Provide the [X, Y] coordinate of the cell's center where the given text is located.  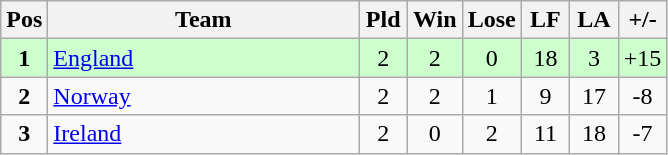
17 [594, 96]
LA [594, 20]
Norway [204, 96]
-7 [642, 134]
+/- [642, 20]
Win [434, 20]
England [204, 58]
9 [546, 96]
-8 [642, 96]
Team [204, 20]
Lose [492, 20]
Pos [24, 20]
+15 [642, 58]
Ireland [204, 134]
11 [546, 134]
LF [546, 20]
Pld [384, 20]
